Pinpoint the cell where the given text exists, returning its (X, Y) midpoint coordinate. 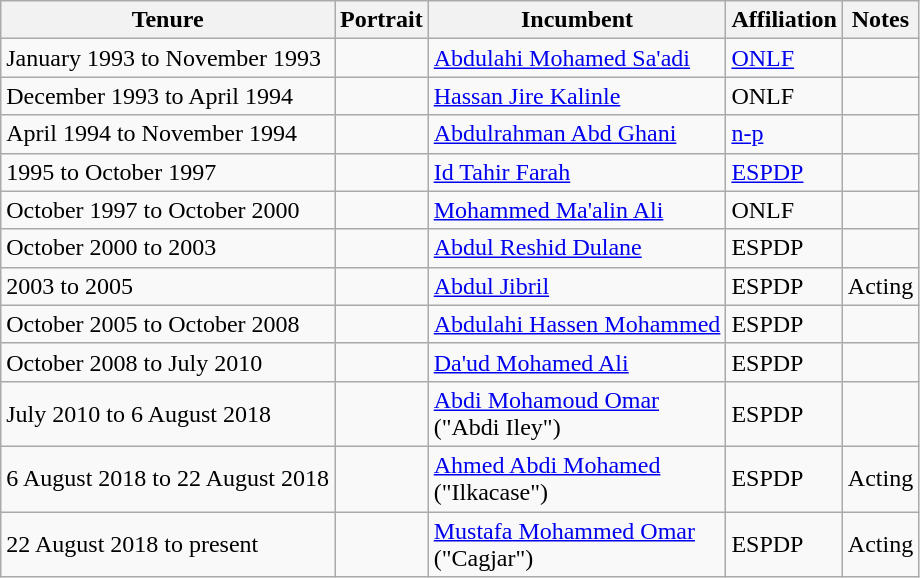
Abdi Mohamoud Omar("Abdi Iley") (577, 414)
22 August 2018 to present (168, 544)
1995 to October 1997 (168, 172)
Abdulahi Hassen Mohammed (577, 324)
October 1997 to October 2000 (168, 210)
July 2010 to 6 August 2018 (168, 414)
Affiliation (784, 20)
Abdul Reshid Dulane (577, 248)
Notes (880, 20)
2003 to 2005 (168, 286)
Mustafa Mohammed Omar("Cagjar") (577, 544)
Da'ud Mohamed Ali (577, 362)
Abdulahi Mohamed Sa'adi (577, 58)
Mohammed Ma'alin Ali (577, 210)
April 1994 to November 1994 (168, 134)
October 2000 to 2003 (168, 248)
Tenure (168, 20)
Hassan Jire Kalinle (577, 96)
January 1993 to November 1993 (168, 58)
Abdulrahman Abd Ghani (577, 134)
n-p (784, 134)
Abdul Jibril (577, 286)
Id Tahir Farah (577, 172)
Ahmed Abdi Mohamed("Ilkacase") (577, 478)
Incumbent (577, 20)
Portrait (382, 20)
6 August 2018 to 22 August 2018 (168, 478)
October 2005 to October 2008 (168, 324)
October 2008 to July 2010 (168, 362)
December 1993 to April 1994 (168, 96)
